Locate the cell with the specified text and output its (X, Y) center coordinate. 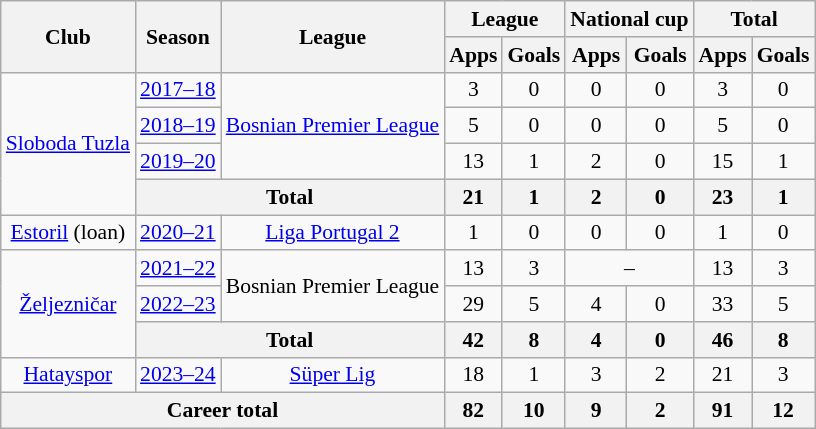
2019–20 (178, 162)
23 (723, 197)
Liga Portugal 2 (333, 233)
2021–22 (178, 269)
National cup (629, 19)
42 (473, 340)
33 (723, 304)
2023–24 (178, 375)
10 (534, 411)
18 (473, 375)
9 (596, 411)
12 (784, 411)
2022–23 (178, 304)
2017–18 (178, 90)
Süper Lig (333, 375)
– (629, 269)
82 (473, 411)
Sloboda Tuzla (68, 143)
Željezničar (68, 304)
29 (473, 304)
Estoril (loan) (68, 233)
15 (723, 162)
2020–21 (178, 233)
Career total (222, 411)
Club (68, 36)
Season (178, 36)
Hatayspor (68, 375)
2018–19 (178, 126)
46 (723, 340)
91 (723, 411)
